Scan for the cell matching the given text and deliver its (X, Y) coordinate at center. 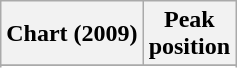
Peakposition (189, 34)
Chart (2009) (72, 34)
